From the cell containing the given text, extract its center point as [X, Y] coordinate. 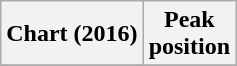
Peak position [189, 34]
Chart (2016) [72, 34]
